Return the (x, y) coordinate for the center point of the cell that contains the specified text.  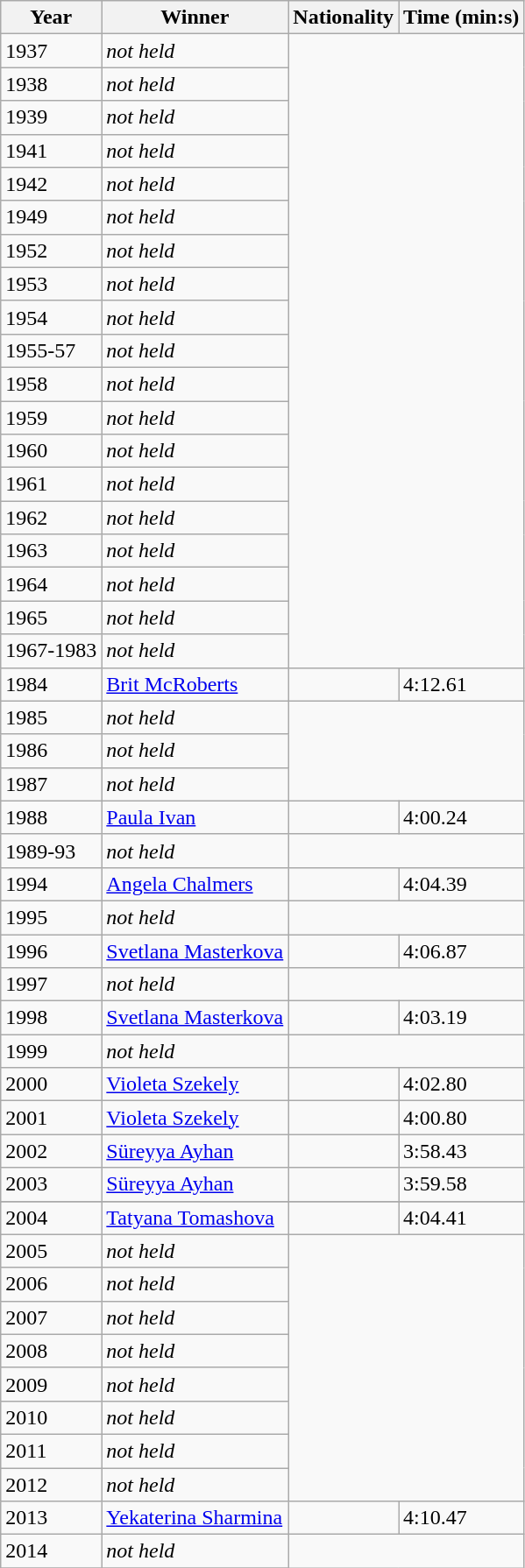
1953 (51, 284)
1996 (51, 950)
1942 (51, 184)
2011 (51, 1451)
Winner (195, 18)
4:04.39 (461, 884)
2001 (51, 1118)
4:00.24 (461, 817)
1988 (51, 817)
Angela Chalmers (195, 884)
1961 (51, 484)
1997 (51, 985)
1960 (51, 451)
2000 (51, 1084)
4:10.47 (461, 1518)
1963 (51, 551)
1984 (51, 684)
2008 (51, 1351)
4:03.19 (461, 1018)
Tatyana Tomashova (195, 1218)
1985 (51, 717)
1941 (51, 151)
1994 (51, 884)
2005 (51, 1251)
1965 (51, 618)
1987 (51, 784)
2004 (51, 1218)
2012 (51, 1485)
4:06.87 (461, 950)
1939 (51, 117)
2002 (51, 1151)
2010 (51, 1417)
Paula Ivan (195, 817)
2003 (51, 1184)
1955-57 (51, 350)
1958 (51, 384)
1949 (51, 217)
1959 (51, 418)
1967-1983 (51, 651)
4:02.80 (461, 1084)
Time (min:s) (461, 18)
4:00.80 (461, 1118)
Year (51, 18)
2013 (51, 1518)
Yekaterina Sharmina (195, 1518)
3:58.43 (461, 1151)
Brit McRoberts (195, 684)
Nationality (344, 18)
1938 (51, 84)
1952 (51, 251)
4:12.61 (461, 684)
1937 (51, 51)
2014 (51, 1551)
1986 (51, 751)
4:04.41 (461, 1218)
1964 (51, 584)
1995 (51, 917)
1954 (51, 317)
3:59.58 (461, 1184)
2007 (51, 1317)
1989-93 (51, 851)
1962 (51, 518)
2006 (51, 1284)
1999 (51, 1051)
2009 (51, 1384)
1998 (51, 1018)
